Pinpoint the cell where the given text exists, returning its (X, Y) midpoint coordinate. 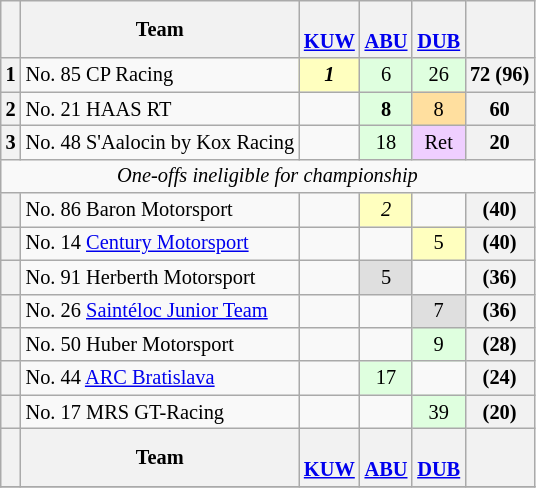
72 (96) (500, 75)
9 (438, 344)
No. 48 S'Aalocin by Kox Racing (160, 142)
Ret (438, 142)
(24) (500, 378)
6 (386, 75)
No. 14 Century Motorsport (160, 243)
No. 44 ARC Bratislava (160, 378)
60 (500, 109)
7 (438, 311)
No. 21 HAAS RT (160, 109)
No. 50 Huber Motorsport (160, 344)
3 (11, 142)
(20) (500, 412)
17 (386, 378)
26 (438, 75)
(28) (500, 344)
No. 85 CP Racing (160, 75)
One-offs ineligible for championship (268, 176)
No. 86 Baron Motorsport (160, 210)
No. 26 Saintéloc Junior Team (160, 311)
No. 17 MRS GT-Racing (160, 412)
39 (438, 412)
No. 91 Herberth Motorsport (160, 277)
18 (386, 142)
20 (500, 142)
